Extract the (x, y) coordinate from the center of the cell holding the provided text.  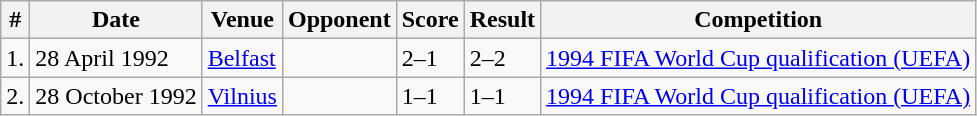
Competition (758, 20)
Opponent (339, 20)
2–2 (502, 58)
# (16, 20)
Date (116, 20)
1. (16, 58)
Score (430, 20)
Belfast (242, 58)
Vilnius (242, 96)
28 April 1992 (116, 58)
28 October 1992 (116, 96)
2. (16, 96)
2–1 (430, 58)
Venue (242, 20)
Result (502, 20)
